Capture the cell that displays the provided text and extract its (X, Y) central coordinate. 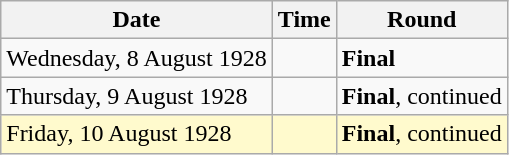
Friday, 10 August 1928 (137, 134)
Wednesday, 8 August 1928 (137, 58)
Round (422, 20)
Date (137, 20)
Time (304, 20)
Thursday, 9 August 1928 (137, 96)
Final (422, 58)
